Locate the cell with the specified text and output its [x, y] center coordinate. 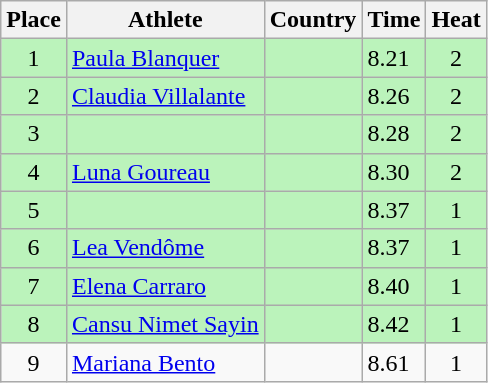
7 [34, 286]
Heat [456, 20]
8.40 [394, 286]
Mariana Bento [165, 362]
Time [394, 20]
Place [34, 20]
Athlete [165, 20]
8.61 [394, 362]
8.42 [394, 324]
Paula Blanquer [165, 58]
8.30 [394, 172]
Claudia Villalante [165, 96]
9 [34, 362]
Elena Carraro [165, 286]
8 [34, 324]
Lea Vendôme [165, 248]
8.21 [394, 58]
Country [313, 20]
8.28 [394, 134]
Luna Goureau [165, 172]
4 [34, 172]
8.26 [394, 96]
5 [34, 210]
Cansu Nimet Sayin [165, 324]
3 [34, 134]
6 [34, 248]
